Return the [x, y] coordinate for the center point of the cell that contains the specified text.  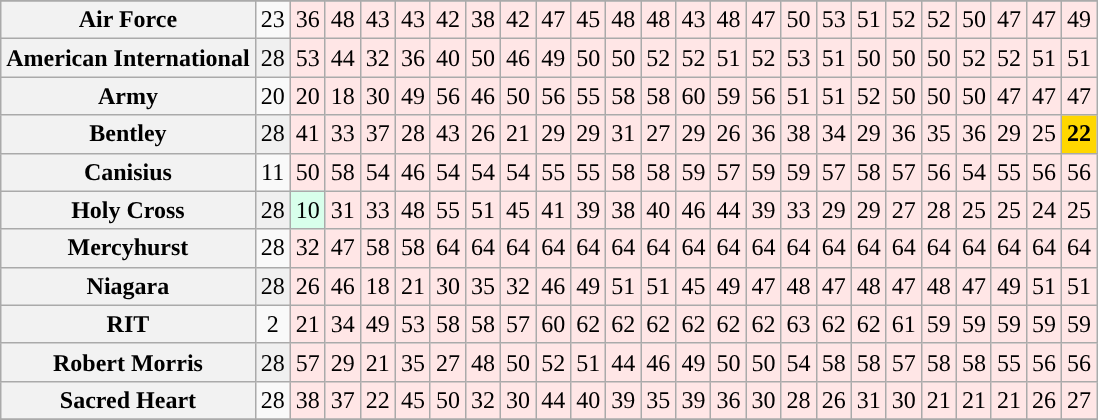
American International [128, 58]
Air Force [128, 20]
Holy Cross [128, 210]
Sacred Heart [128, 400]
2 [272, 324]
63 [798, 324]
RIT [128, 324]
Bentley [128, 134]
Robert Morris [128, 362]
Niagara [128, 286]
24 [1044, 210]
23 [272, 20]
11 [272, 172]
Mercyhurst [128, 248]
10 [308, 210]
Canisius [128, 172]
Army [128, 96]
61 [904, 324]
